From the cell containing the given text, extract its center point as [x, y] coordinate. 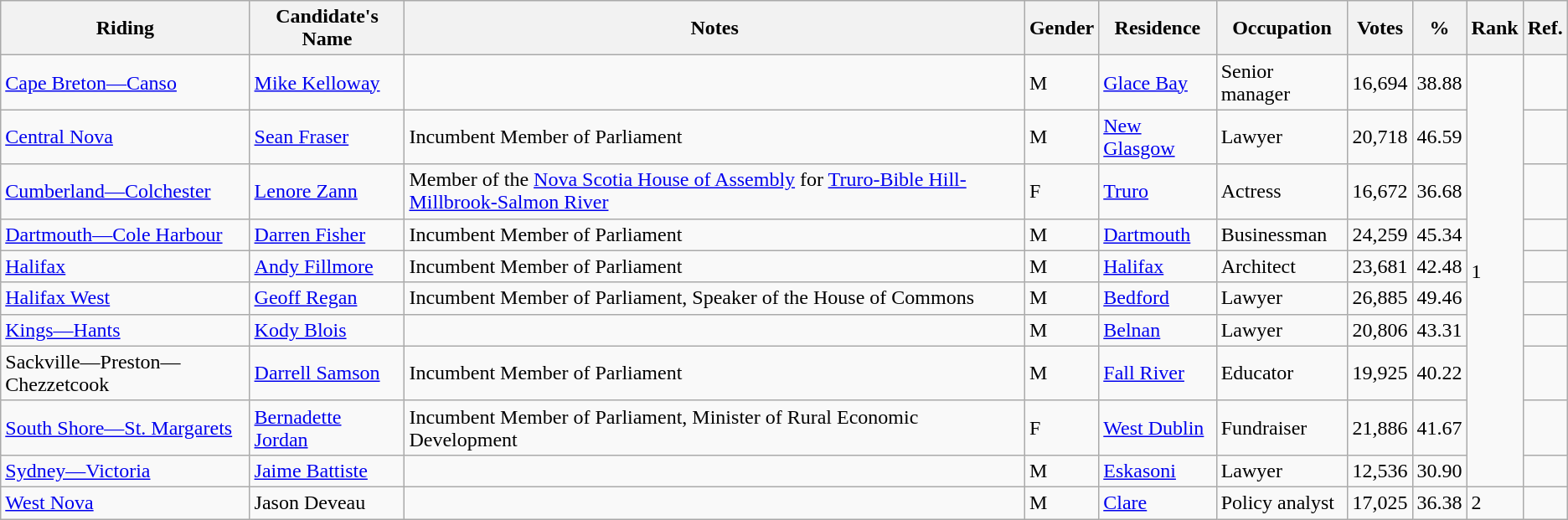
Architect [1282, 266]
16,672 [1380, 191]
21,886 [1380, 427]
38.88 [1439, 82]
Occupation [1282, 28]
Businessman [1282, 234]
Sydney—Victoria [126, 471]
24,259 [1380, 234]
36.38 [1439, 502]
26,885 [1380, 298]
20,806 [1380, 330]
Kings—Hants [126, 330]
Truro [1158, 191]
Notes [714, 28]
Kody Blois [327, 330]
Jason Deveau [327, 502]
Residence [1158, 28]
41.67 [1439, 427]
1 [1494, 271]
Ref. [1545, 28]
West Nova [126, 502]
20,718 [1380, 137]
Actress [1282, 191]
% [1439, 28]
Policy analyst [1282, 502]
Cape Breton—Canso [126, 82]
Jaime Battiste [327, 471]
Cumberland—Colchester [126, 191]
46.59 [1439, 137]
Candidate's Name [327, 28]
40.22 [1439, 373]
South Shore—St. Margarets [126, 427]
Votes [1380, 28]
30.90 [1439, 471]
Glace Bay [1158, 82]
Rank [1494, 28]
Lenore Zann [327, 191]
36.68 [1439, 191]
Fundraiser [1282, 427]
45.34 [1439, 234]
12,536 [1380, 471]
New Glasgow [1158, 137]
17,025 [1380, 502]
Gender [1061, 28]
Incumbent Member of Parliament, Minister of Rural Economic Development [714, 427]
42.48 [1439, 266]
West Dublin [1158, 427]
Central Nova [126, 137]
19,925 [1380, 373]
Clare [1158, 502]
Incumbent Member of Parliament, Speaker of the House of Commons [714, 298]
Bernadette Jordan [327, 427]
Andy Fillmore [327, 266]
Dartmouth—Cole Harbour [126, 234]
Geoff Regan [327, 298]
49.46 [1439, 298]
Fall River [1158, 373]
Riding [126, 28]
Sean Fraser [327, 137]
Member of the Nova Scotia House of Assembly for Truro-Bible Hill-Millbrook-Salmon River [714, 191]
Dartmouth [1158, 234]
Senior manager [1282, 82]
Sackville—Preston—Chezzetcook [126, 373]
Darren Fisher [327, 234]
43.31 [1439, 330]
16,694 [1380, 82]
Eskasoni [1158, 471]
Mike Kelloway [327, 82]
Belnan [1158, 330]
Halifax West [126, 298]
Bedford [1158, 298]
Darrell Samson [327, 373]
23,681 [1380, 266]
Educator [1282, 373]
2 [1494, 502]
